Locate the cell with the specified text and output its (x, y) center coordinate. 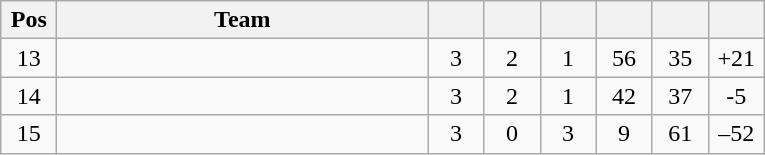
0 (512, 134)
15 (29, 134)
42 (624, 96)
9 (624, 134)
14 (29, 96)
35 (680, 58)
+21 (736, 58)
-5 (736, 96)
Team (242, 20)
61 (680, 134)
–52 (736, 134)
Pos (29, 20)
37 (680, 96)
56 (624, 58)
13 (29, 58)
